Provide the (x, y) coordinate of the cell's center where the given text is located.  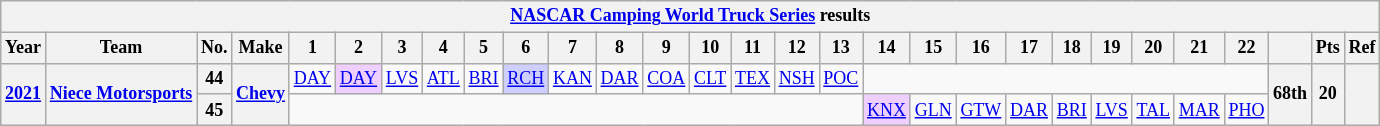
9 (666, 48)
NASCAR Camping World Truck Series results (690, 16)
16 (981, 48)
8 (620, 48)
11 (753, 48)
5 (484, 48)
Ref (1362, 48)
CLT (710, 78)
7 (573, 48)
Chevy (261, 94)
NSH (796, 78)
POC (841, 78)
1 (312, 48)
22 (1246, 48)
Team (120, 48)
15 (933, 48)
Niece Motorsports (120, 94)
KAN (573, 78)
68th (1290, 94)
12 (796, 48)
13 (841, 48)
Make (261, 48)
4 (444, 48)
GTW (981, 110)
2 (358, 48)
10 (710, 48)
2021 (24, 94)
No. (214, 48)
GLN (933, 110)
ATL (444, 78)
19 (1112, 48)
TEX (753, 78)
3 (402, 48)
21 (1199, 48)
COA (666, 78)
45 (214, 110)
PHO (1246, 110)
MAR (1199, 110)
14 (887, 48)
6 (526, 48)
RCH (526, 78)
KNX (887, 110)
TAL (1153, 110)
17 (1030, 48)
Pts (1328, 48)
Year (24, 48)
18 (1072, 48)
44 (214, 78)
